Extract the (X, Y) coordinate from the center of the cell holding the provided text.  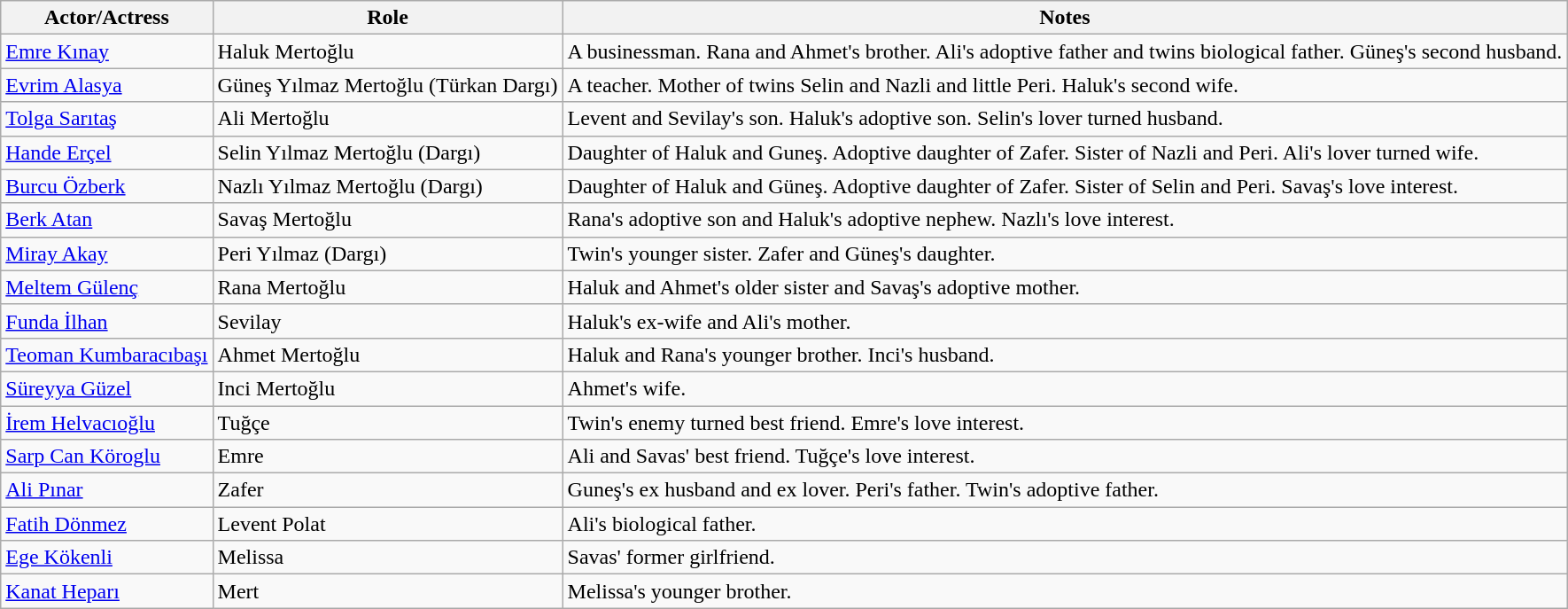
Berk Atan (106, 220)
Zafer (388, 490)
Twin's younger sister. Zafer and Güneş's daughter. (1065, 254)
Melissa's younger brother. (1065, 591)
Burcu Özberk (106, 186)
Süreyya Güzel (106, 388)
Tolga Sarıtaş (106, 119)
Melissa (388, 558)
Haluk's ex-wife and Ali's mother. (1065, 321)
Emre Kınay (106, 51)
Selin Yılmaz Mertoğlu (Dargı) (388, 152)
Mert (388, 591)
Hande Erçel (106, 152)
Ali and Savas' best friend. Tuğçe's love interest. (1065, 457)
Miray Akay (106, 254)
Actor/Actress (106, 18)
Rana's adoptive son and Haluk's adoptive nephew. Nazlı's love interest. (1065, 220)
Fatih Dönmez (106, 524)
A businessman. Rana and Ahmet's brother. Ali's adoptive father and twins biological father. Güneş's second husband. (1065, 51)
Savas' former girlfriend. (1065, 558)
Haluk and Rana's younger brother. Inci's husband. (1065, 355)
Haluk Mertoğlu (388, 51)
Peri Yılmaz (Dargı) (388, 254)
Inci Mertoğlu (388, 388)
Levent Polat (388, 524)
Ahmet Mertoğlu (388, 355)
Ali Mertoğlu (388, 119)
Sarp Can Köroglu (106, 457)
Tuğçe (388, 423)
A teacher. Mother of twins Selin and Nazli and little Peri. Haluk's second wife. (1065, 85)
Ahmet's wife. (1065, 388)
Emre (388, 457)
Meltem Gülenç (106, 287)
Güneş Yılmaz Mertoğlu (Türkan Dargı) (388, 85)
Guneş's ex husband and ex lover. Peri's father. Twin's adoptive father. (1065, 490)
Notes (1065, 18)
İrem Helvacıoğlu (106, 423)
Ali's biological father. (1065, 524)
Rana Mertoğlu (388, 287)
Kanat Heparı (106, 591)
Ali Pınar (106, 490)
Levent and Sevilay's son. Haluk's adoptive son. Selin's lover turned husband. (1065, 119)
Daughter of Haluk and Guneş. Adoptive daughter of Zafer. Sister of Nazli and Peri. Ali's lover turned wife. (1065, 152)
Haluk and Ahmet's older sister and Savaş's adoptive mother. (1065, 287)
Teoman Kumbaracıbaşı (106, 355)
Evrim Alasya (106, 85)
Role (388, 18)
Twin's enemy turned best friend. Emre's love interest. (1065, 423)
Funda İlhan (106, 321)
Sevilay (388, 321)
Nazlı Yılmaz Mertoğlu (Dargı) (388, 186)
Savaş Mertoğlu (388, 220)
Daughter of Haluk and Güneş. Adoptive daughter of Zafer. Sister of Selin and Peri. Savaş's love interest. (1065, 186)
Ege Kökenli (106, 558)
